Search for the cell housing the specified text and yield its (x, y) center coordinate. 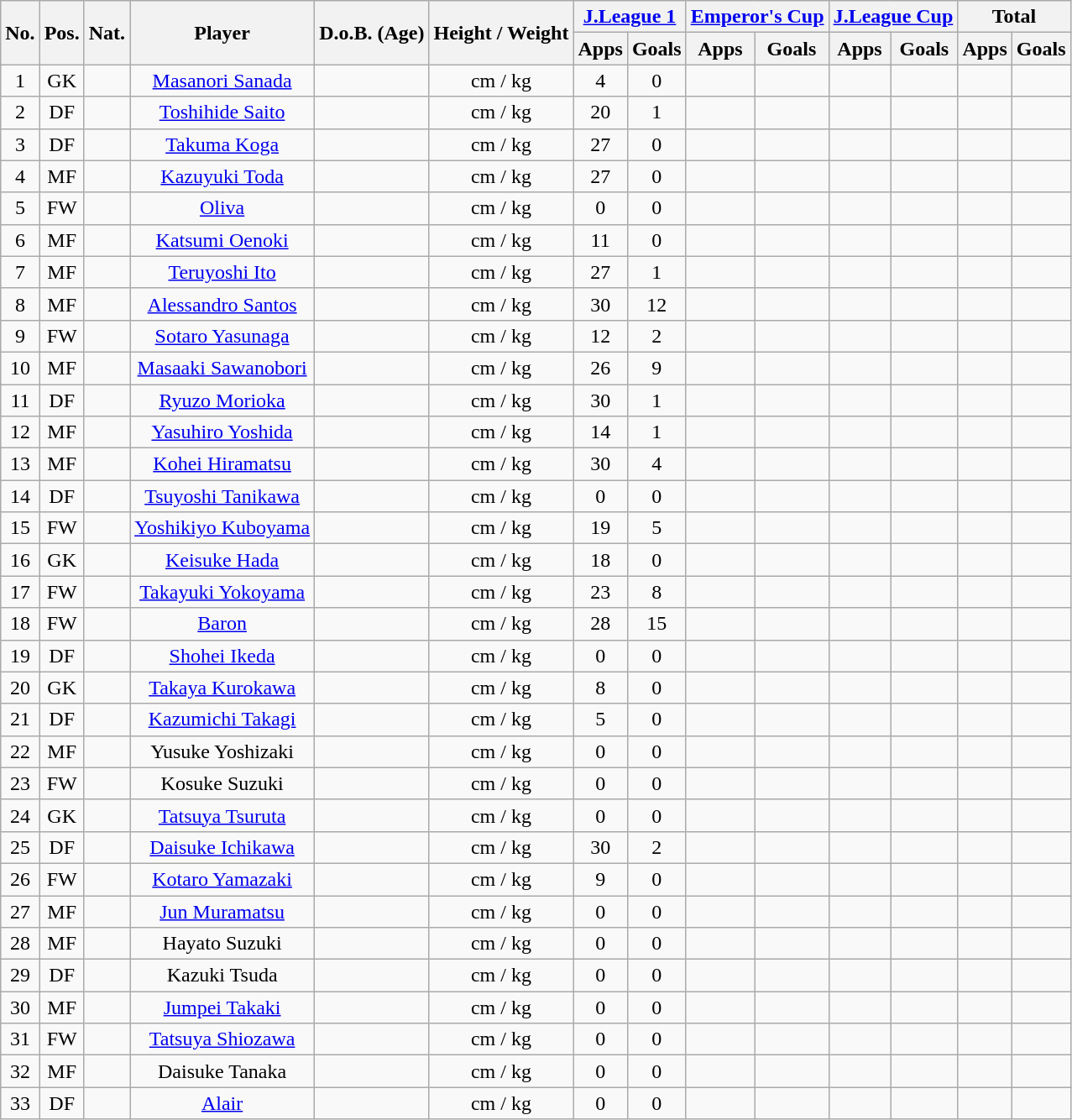
Height / Weight (501, 33)
Kazuyuki Toda (222, 176)
Takaya Kurokawa (222, 688)
Tatsuya Shiozawa (222, 1039)
Oliva (222, 208)
Kohei Hiramatsu (222, 464)
Ryuzo Morioka (222, 400)
Kazumichi Takagi (222, 720)
Sotaro Yasunaga (222, 336)
Nat. (107, 33)
Alair (222, 1103)
Takuma Koga (222, 144)
Daisuke Tanaka (222, 1071)
Shohei Ikeda (222, 656)
Yusuke Yoshizaki (222, 751)
J.League 1 (630, 17)
Kotaro Yamazaki (222, 879)
Masaaki Sawanobori (222, 368)
Takayuki Yokoyama (222, 592)
Masanori Sanada (222, 81)
Daisuke Ichikawa (222, 847)
32 (20, 1071)
Jumpei Takaki (222, 1007)
16 (20, 560)
J.League Cup (893, 17)
Jun Muramatsu (222, 911)
17 (20, 592)
22 (20, 751)
31 (20, 1039)
Yasuhiro Yoshida (222, 432)
21 (20, 720)
Hayato Suzuki (222, 944)
Katsumi Oenoki (222, 240)
Toshihide Saito (222, 113)
Tatsuya Tsuruta (222, 815)
29 (20, 976)
Kazuki Tsuda (222, 976)
33 (20, 1103)
Tsuyoshi Tanikawa (222, 496)
6 (20, 240)
24 (20, 815)
Keisuke Hada (222, 560)
Yoshikiyo Kuboyama (222, 528)
Player (222, 33)
13 (20, 464)
Teruyoshi Ito (222, 272)
Total (1014, 17)
Emperor's Cup (757, 17)
No. (20, 33)
Baron (222, 624)
Pos. (62, 33)
7 (20, 272)
Kosuke Suzuki (222, 783)
Alessandro Santos (222, 304)
3 (20, 144)
D.o.B. (Age) (372, 33)
25 (20, 847)
10 (20, 368)
